Output the (x, y) coordinate of the center of the cell containing the given text.  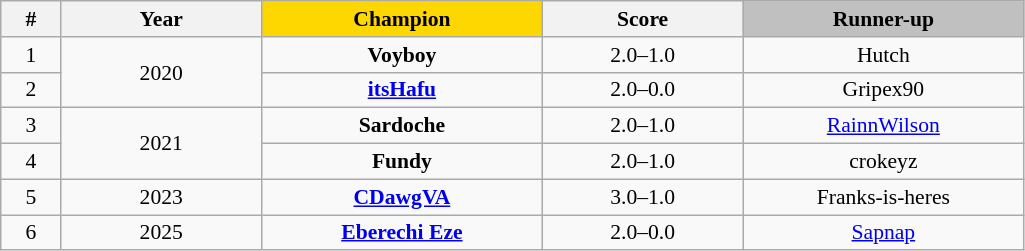
2023 (162, 197)
Sardoche (402, 126)
itsHafu (402, 90)
Hutch (884, 55)
Franks-is-heres (884, 197)
5 (31, 197)
2025 (162, 233)
Voyboy (402, 55)
# (31, 19)
2021 (162, 144)
CDawgVA (402, 197)
2 (31, 90)
Fundy (402, 162)
3.0–1.0 (642, 197)
Score (642, 19)
RainnWilson (884, 126)
Gripex90 (884, 90)
Runner-up (884, 19)
Year (162, 19)
Eberechi Eze (402, 233)
4 (31, 162)
6 (31, 233)
crokeyz (884, 162)
1 (31, 55)
2020 (162, 72)
3 (31, 126)
Champion (402, 19)
Sapnap (884, 233)
